Pinpoint the cell where the given text exists, returning its (X, Y) midpoint coordinate. 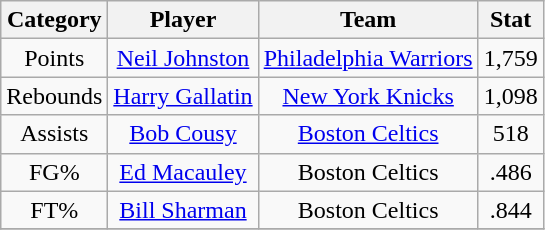
Stat (510, 20)
Assists (54, 134)
Points (54, 58)
1,759 (510, 58)
Bob Cousy (183, 134)
New York Knicks (368, 96)
Rebounds (54, 96)
1,098 (510, 96)
518 (510, 134)
Team (368, 20)
Harry Gallatin (183, 96)
Philadelphia Warriors (368, 58)
Neil Johnston (183, 58)
Category (54, 20)
.486 (510, 172)
Bill Sharman (183, 210)
FT% (54, 210)
Player (183, 20)
.844 (510, 210)
FG% (54, 172)
Ed Macauley (183, 172)
